Pinpoint the cell where the given text exists, returning its [X, Y] midpoint coordinate. 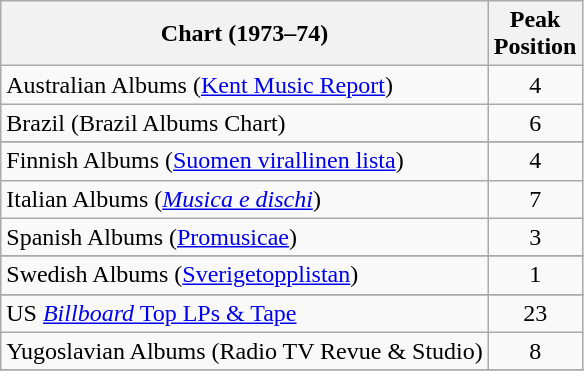
US Billboard Top LPs & Tape [245, 313]
8 [535, 351]
Italian Albums (Musica e dischi) [245, 199]
Spanish Albums (Promusicae) [245, 237]
Australian Albums (Kent Music Report) [245, 85]
Yugoslavian Albums (Radio TV Revue & Studio) [245, 351]
Finnish Albums (Suomen virallinen lista) [245, 161]
23 [535, 313]
3 [535, 237]
1 [535, 275]
Chart (1973–74) [245, 34]
PeakPosition [535, 34]
7 [535, 199]
Swedish Albums (Sverigetopplistan) [245, 275]
Brazil (Brazil Albums Chart) [245, 123]
6 [535, 123]
